Find where the given text appears and provide that cell's center as (x, y) coordinate. 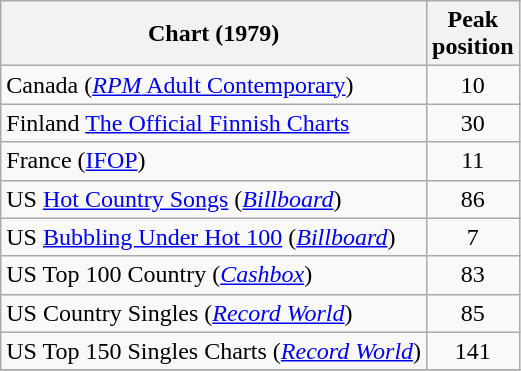
7 (473, 237)
US Country Singles (Record World) (214, 313)
Peakposition (473, 34)
11 (473, 161)
30 (473, 123)
Finland The Official Finnish Charts (214, 123)
Chart (1979) (214, 34)
US Hot Country Songs (Billboard) (214, 199)
Canada (RPM Adult Contemporary) (214, 85)
US Bubbling Under Hot 100 (Billboard) (214, 237)
86 (473, 199)
US Top 150 Singles Charts (Record World) (214, 351)
141 (473, 351)
85 (473, 313)
US Top 100 Country (Cashbox) (214, 275)
10 (473, 85)
France (IFOP) (214, 161)
83 (473, 275)
